Provide the (X, Y) coordinate of the cell's center where the given text is located.  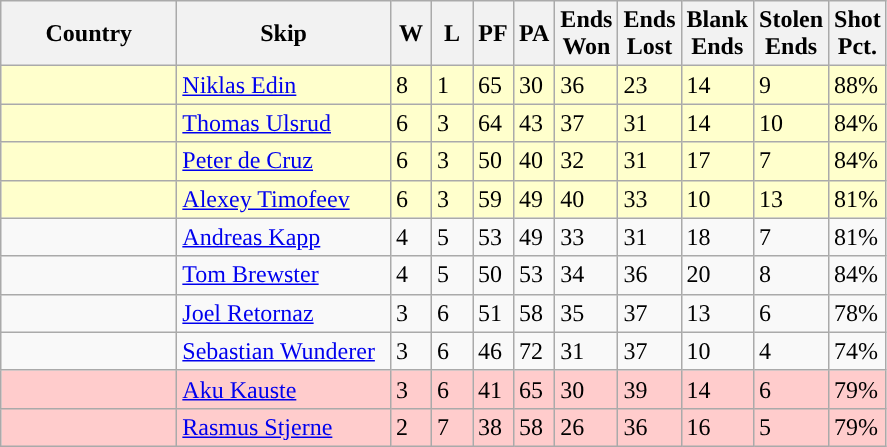
Peter de Cruz (284, 161)
51 (492, 313)
20 (717, 275)
88% (858, 85)
41 (492, 389)
26 (586, 427)
46 (492, 351)
Joel Retornaz (284, 313)
L (452, 34)
64 (492, 123)
74% (858, 351)
38 (492, 427)
Rasmus Stjerne (284, 427)
Tom Brewster (284, 275)
Blank Ends (717, 34)
Sebastian Wunderer (284, 351)
17 (717, 161)
Andreas Kapp (284, 237)
Ends Lost (650, 34)
Thomas Ulsrud (284, 123)
Ends Won (586, 34)
1 (452, 85)
59 (492, 199)
Aku Kauste (284, 389)
78% (858, 313)
34 (586, 275)
35 (586, 313)
32 (586, 161)
23 (650, 85)
W (410, 34)
Niklas Edin (284, 85)
PF (492, 34)
9 (792, 85)
2 (410, 427)
Stolen Ends (792, 34)
Country (89, 34)
39 (650, 389)
16 (717, 427)
Shot Pct. (858, 34)
Skip (284, 34)
Alexey Timofeev (284, 199)
72 (534, 351)
43 (534, 123)
18 (717, 237)
PA (534, 34)
